Return the (X, Y) coordinate for the center point of the cell that contains the specified text.  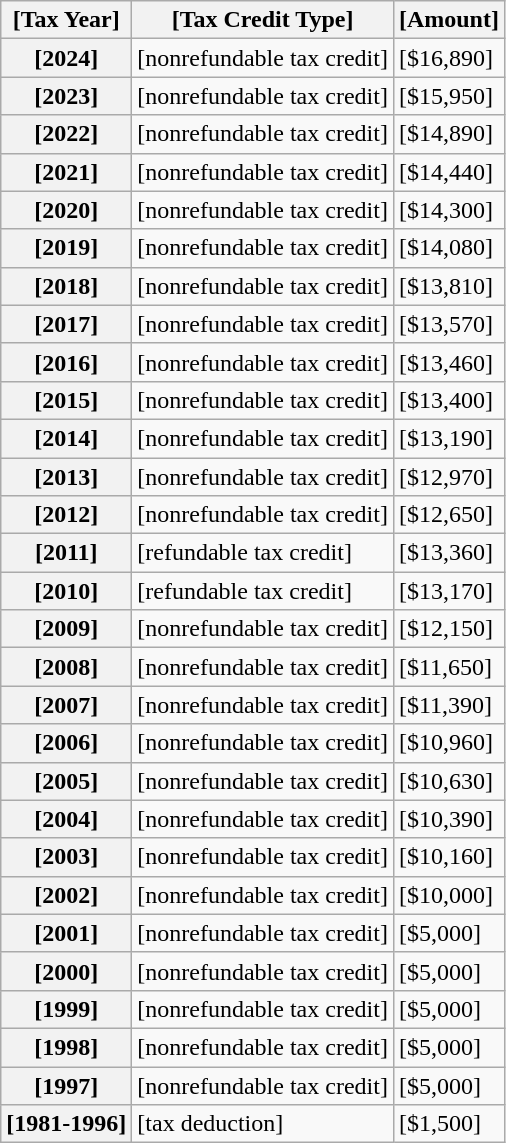
[$12,970] (448, 477)
[$14,440] (448, 172)
[2001] (66, 933)
[2004] (66, 819)
[2021] (66, 172)
[1999] (66, 1009)
[$13,360] (448, 553)
[2007] (66, 705)
[2022] (66, 134)
[$16,890] (448, 58)
[$13,570] (448, 324)
[tax deduction] (263, 1124)
[2024] (66, 58)
[2017] (66, 324)
[2006] (66, 743)
[2020] (66, 210)
[2016] (66, 362)
[Tax Year] (66, 20)
[$13,460] (448, 362)
[$15,950] (448, 96)
[2009] (66, 629)
[1997] (66, 1085)
[$10,000] (448, 895)
[$12,150] (448, 629)
[2002] (66, 895)
[$13,810] (448, 286)
[2005] (66, 781)
[2019] (66, 248)
[$12,650] (448, 515)
[$11,390] (448, 705)
[$11,650] (448, 667)
[2011] (66, 553)
[$10,160] (448, 857)
[$10,390] (448, 819)
[2010] (66, 591)
[2014] (66, 438)
[$10,630] (448, 781)
[2000] (66, 971)
[1998] (66, 1047)
[2015] (66, 400)
[2008] (66, 667)
[1981-1996] (66, 1124)
[2023] (66, 96)
[$1,500] (448, 1124)
[2012] (66, 515)
[$14,890] (448, 134)
[Amount] (448, 20)
[2003] (66, 857)
[2018] (66, 286)
[$10,960] (448, 743)
[$14,080] (448, 248)
[2013] (66, 477)
[$13,170] (448, 591)
[$13,400] (448, 400)
[$14,300] (448, 210)
[Tax Credit Type] (263, 20)
[$13,190] (448, 438)
